Search for the cell housing the specified text and yield its [x, y] center coordinate. 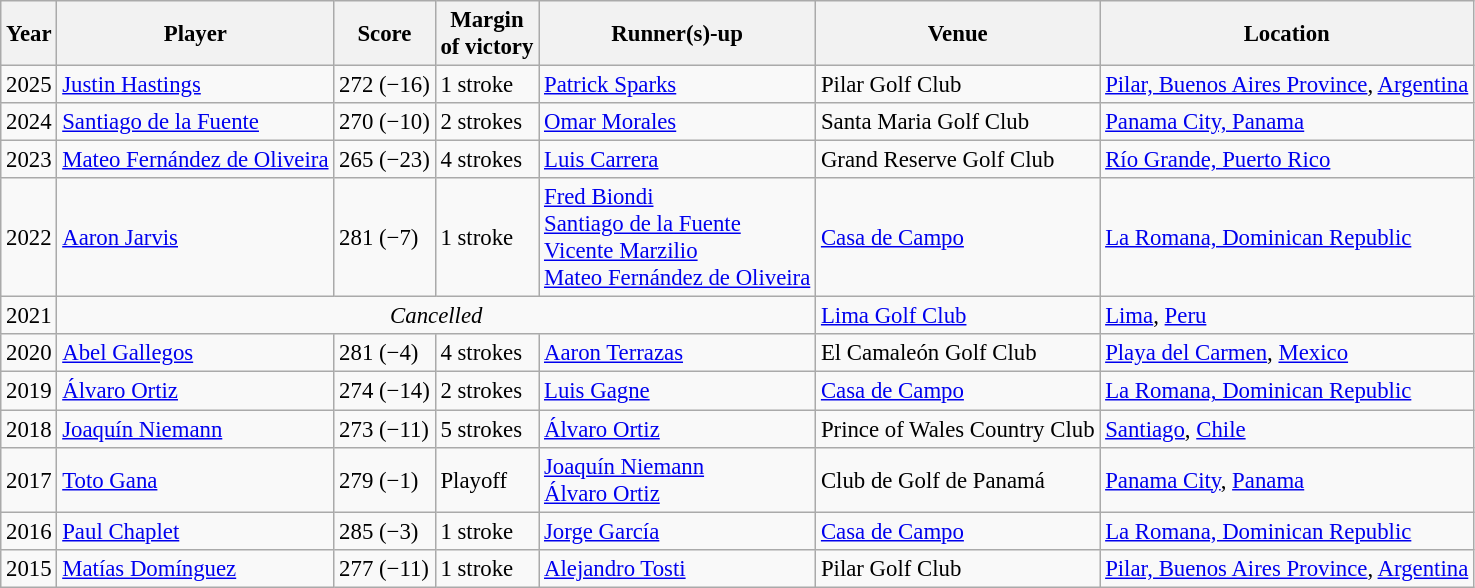
270 (−10) [384, 122]
Club de Golf de Panamá [958, 480]
285 (−3) [384, 531]
Alejandro Tosti [678, 568]
Luis Carrera [678, 160]
279 (−1) [384, 480]
Paul Chaplet [196, 531]
Marginof victory [487, 34]
Lima Golf Club [958, 316]
274 (−14) [384, 391]
Location [1287, 34]
Joaquín Niemann Álvaro Ortiz [678, 480]
Prince of Wales Country Club [958, 429]
273 (−11) [384, 429]
Score [384, 34]
Joaquín Niemann [196, 429]
Justin Hastings [196, 85]
277 (−11) [384, 568]
Player [196, 34]
Venue [958, 34]
Santa Maria Golf Club [958, 122]
Luis Gagne [678, 391]
265 (−23) [384, 160]
5 strokes [487, 429]
Playoff [487, 480]
2016 [29, 531]
Lima, Peru [1287, 316]
Río Grande, Puerto Rico [1287, 160]
281 (−7) [384, 238]
Year [29, 34]
Santiago de la Fuente [196, 122]
Cancelled [436, 316]
2015 [29, 568]
El Camaleón Golf Club [958, 353]
281 (−4) [384, 353]
2020 [29, 353]
Mateo Fernández de Oliveira [196, 160]
Jorge García [678, 531]
Omar Morales [678, 122]
2017 [29, 480]
Patrick Sparks [678, 85]
Abel Gallegos [196, 353]
272 (−16) [384, 85]
Aaron Jarvis [196, 238]
Matías Domínguez [196, 568]
2022 [29, 238]
Runner(s)-up [678, 34]
Aaron Terrazas [678, 353]
Fred Biondi Santiago de la Fuente Vicente Marzilio Mateo Fernández de Oliveira [678, 238]
2019 [29, 391]
2024 [29, 122]
2025 [29, 85]
Santiago, Chile [1287, 429]
2023 [29, 160]
2021 [29, 316]
Playa del Carmen, Mexico [1287, 353]
Toto Gana [196, 480]
Grand Reserve Golf Club [958, 160]
2018 [29, 429]
